Return [X, Y] of the center of cell containing provided text 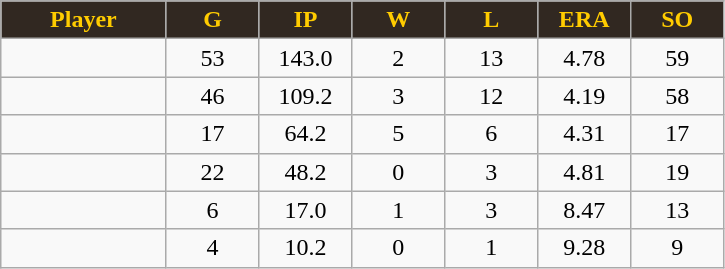
109.2 [306, 96]
L [492, 20]
8.47 [584, 210]
2 [398, 58]
22 [212, 172]
58 [678, 96]
10.2 [306, 248]
W [398, 20]
12 [492, 96]
4.31 [584, 134]
4.78 [584, 58]
53 [212, 58]
Player [84, 20]
4 [212, 248]
17.0 [306, 210]
48.2 [306, 172]
9 [678, 248]
ERA [584, 20]
G [212, 20]
5 [398, 134]
4.19 [584, 96]
9.28 [584, 248]
SO [678, 20]
4.81 [584, 172]
59 [678, 58]
19 [678, 172]
IP [306, 20]
46 [212, 96]
64.2 [306, 134]
143.0 [306, 58]
